Identify which cell holds the provided text, then report its [x, y] central coordinate. 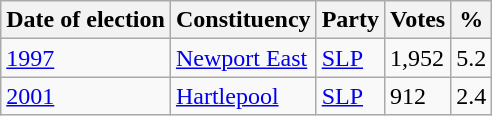
2001 [86, 96]
Votes [418, 20]
Date of election [86, 20]
Newport East [243, 58]
1,952 [418, 58]
912 [418, 96]
Constituency [243, 20]
Hartlepool [243, 96]
% [472, 20]
2.4 [472, 96]
Party [350, 20]
5.2 [472, 58]
1997 [86, 58]
